Detect which cell encompasses the target text, then output its [x, y] center coordinate. 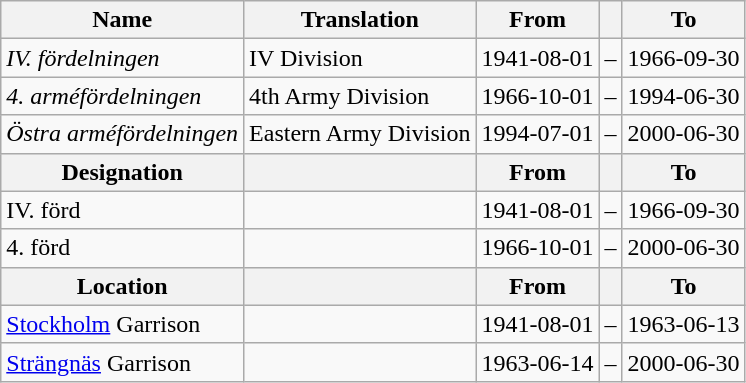
Designation [122, 172]
1994-06-30 [684, 96]
IV Division [360, 58]
Östra arméfördelningen [122, 134]
Eastern Army Division [360, 134]
Strängnäs Garrison [122, 362]
IV. fördelningen [122, 58]
Translation [360, 20]
4. arméfördelningen [122, 96]
Name [122, 20]
1963-06-14 [538, 362]
1994-07-01 [538, 134]
Location [122, 286]
4. förd [122, 248]
Stockholm Garrison [122, 324]
IV. förd [122, 210]
4th Army Division [360, 96]
1963-06-13 [684, 324]
